Output the (x, y) coordinate of the center of the cell containing the given text.  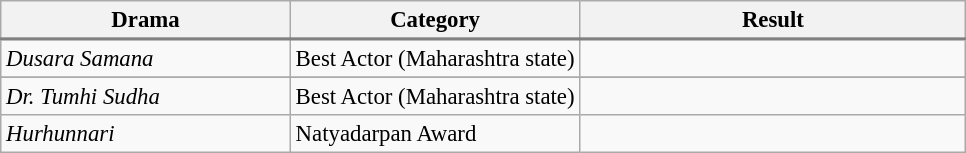
Natyadarpan Award (435, 133)
Drama (146, 20)
Category (435, 20)
Dr. Tumhi Sudha (146, 96)
Hurhunnari (146, 133)
Result (773, 20)
Dusara Samana (146, 58)
